Scan for the cell matching the given text and deliver its [x, y] coordinate at center. 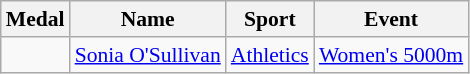
Athletics [270, 55]
Sonia O'Sullivan [148, 55]
Women's 5000m [391, 55]
Name [148, 19]
Medal [36, 19]
Sport [270, 19]
Event [391, 19]
